From the cell containing the given text, extract its center point as (x, y) coordinate. 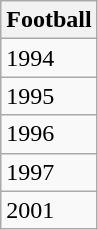
1996 (49, 134)
Football (49, 20)
1995 (49, 96)
1994 (49, 58)
2001 (49, 210)
1997 (49, 172)
